Search for the cell housing the specified text and yield its [X, Y] center coordinate. 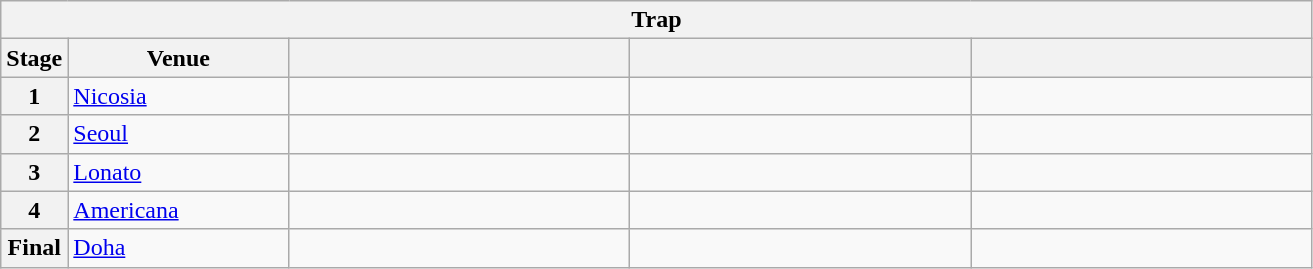
Nicosia [178, 96]
Americana [178, 210]
Final [34, 248]
2 [34, 134]
Trap [656, 20]
Seoul [178, 134]
Venue [178, 58]
Stage [34, 58]
1 [34, 96]
3 [34, 172]
Lonato [178, 172]
4 [34, 210]
Doha [178, 248]
